Provide the [X, Y] coordinate of the cell's center where the given text is located.  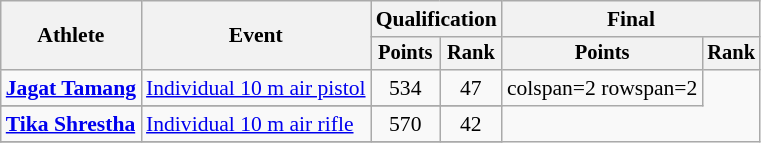
Qualification [436, 19]
Individual 10 m air rifle [256, 124]
Tika Shrestha [71, 124]
Event [256, 36]
Final [631, 19]
570 [406, 124]
Jagat Tamang [71, 88]
534 [406, 88]
42 [471, 124]
Individual 10 m air pistol [256, 88]
47 [471, 88]
Athlete [71, 36]
colspan=2 rowspan=2 [602, 88]
